Find where the given text appears and provide that cell's center as (x, y) coordinate. 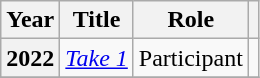
Title (97, 20)
Role (190, 20)
2022 (30, 58)
Participant (190, 58)
Take 1 (97, 58)
Year (30, 20)
